Provide the [X, Y] coordinate of the cell's center where the given text is located.  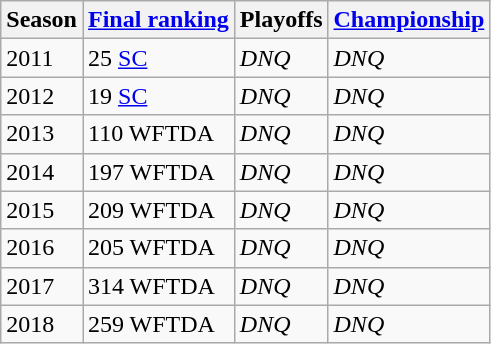
2011 [42, 58]
2018 [42, 324]
110 WFTDA [158, 134]
2013 [42, 134]
205 WFTDA [158, 248]
209 WFTDA [158, 210]
2012 [42, 96]
Championship [409, 20]
Final ranking [158, 20]
25 SC [158, 58]
197 WFTDA [158, 172]
2014 [42, 172]
2015 [42, 210]
2016 [42, 248]
Season [42, 20]
259 WFTDA [158, 324]
314 WFTDA [158, 286]
Playoffs [281, 20]
19 SC [158, 96]
2017 [42, 286]
